Search for the cell housing the specified text and yield its [x, y] center coordinate. 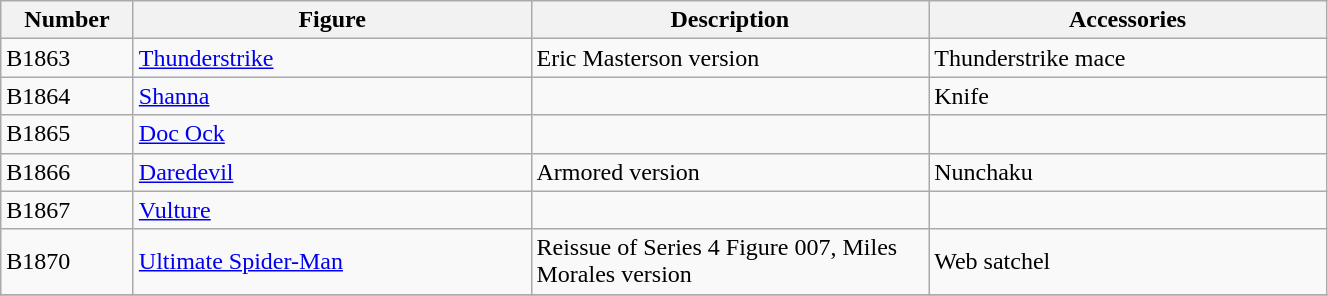
Shanna [332, 96]
B1866 [68, 172]
Reissue of Series 4 Figure 007, Miles Morales version [730, 262]
B1864 [68, 96]
Ultimate Spider-Man [332, 262]
Description [730, 20]
Figure [332, 20]
Eric Masterson version [730, 58]
Accessories [1128, 20]
B1870 [68, 262]
Doc Ock [332, 134]
Knife [1128, 96]
B1865 [68, 134]
Number [68, 20]
Armored version [730, 172]
Nunchaku [1128, 172]
Thunderstrike mace [1128, 58]
B1863 [68, 58]
Web satchel [1128, 262]
Vulture [332, 210]
Thunderstrike [332, 58]
Daredevil [332, 172]
B1867 [68, 210]
